Provide the [x, y] coordinate of the cell's center where the given text is located.  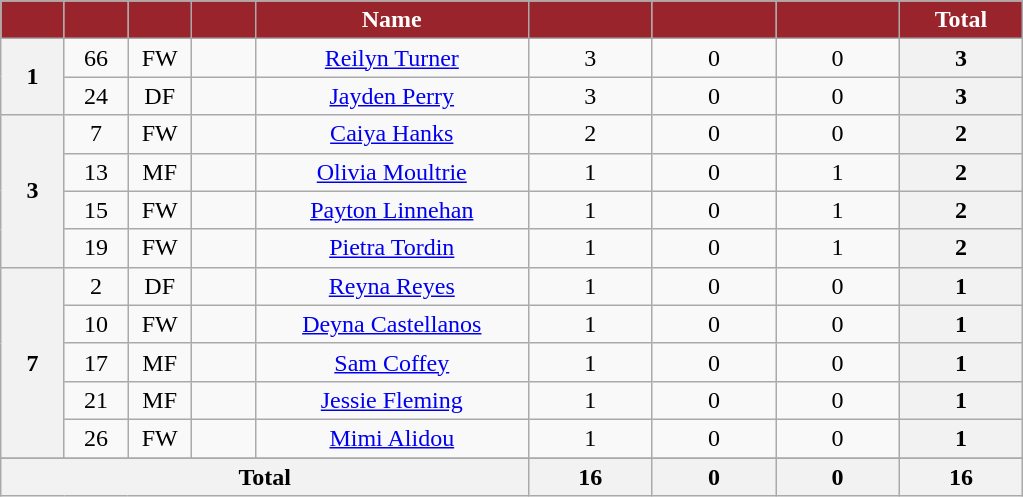
Reilyn Turner [392, 58]
Mimi Alidou [392, 438]
21 [96, 400]
10 [96, 324]
66 [96, 58]
Sam Coffey [392, 362]
Jayden Perry [392, 96]
24 [96, 96]
Caiya Hanks [392, 134]
17 [96, 362]
Name [392, 20]
Olivia Moultrie [392, 172]
13 [96, 172]
26 [96, 438]
Jessie Fleming [392, 400]
Pietra Tordin [392, 248]
19 [96, 248]
Payton Linnehan [392, 210]
15 [96, 210]
Reyna Reyes [392, 286]
Deyna Castellanos [392, 324]
